From the cell containing the given text, extract its center point as [X, Y] coordinate. 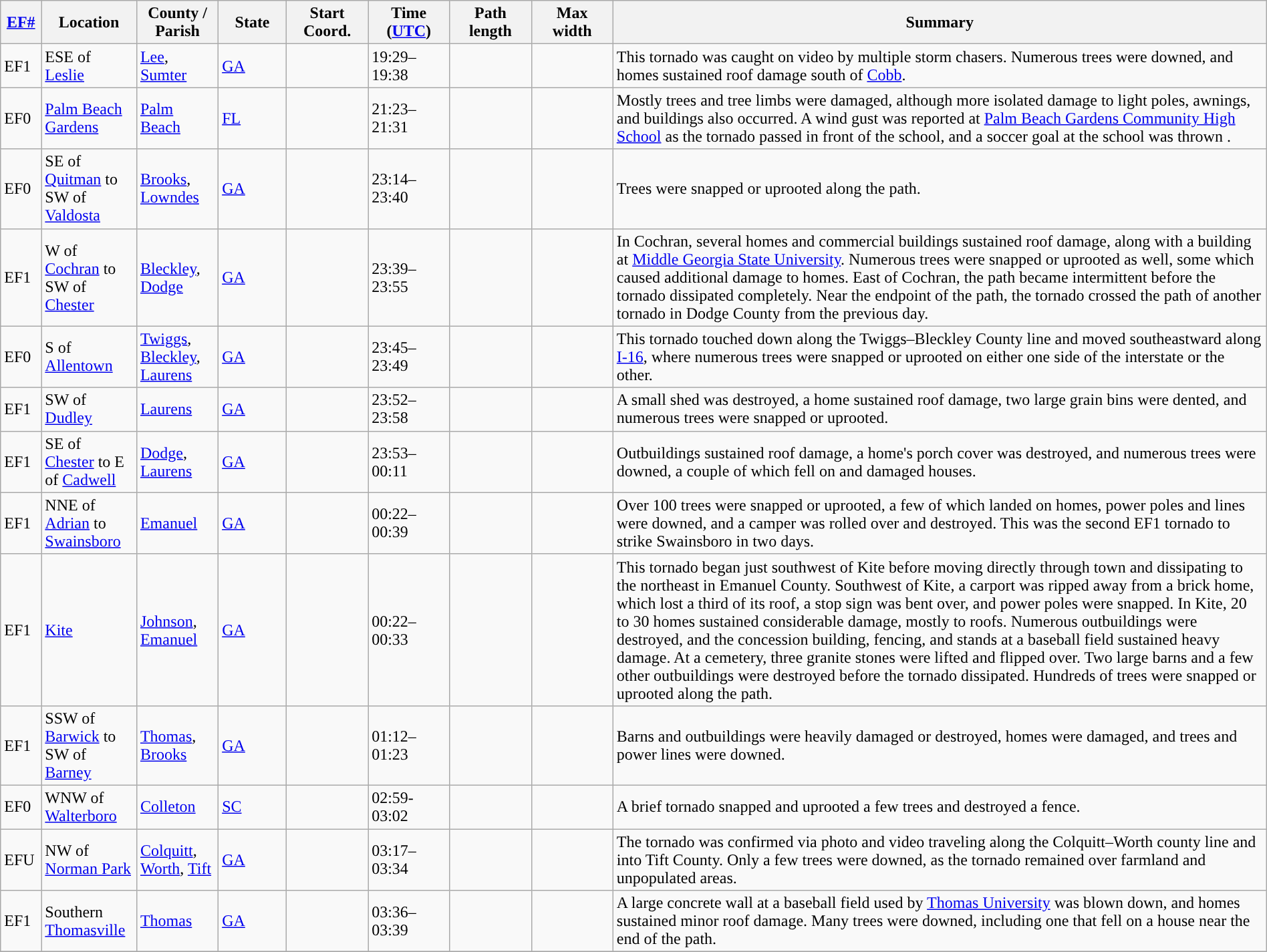
SE of Quitman to SW of Valdosta [90, 188]
Time (UTC) [409, 23]
23:45–23:49 [409, 357]
Outbuildings sustained roof damage, a home's porch cover was destroyed, and numerous trees were downed, a couple of which fell on and damaged houses. [940, 462]
EF# [21, 23]
Kite [90, 629]
County / Parish [177, 23]
Max width [572, 23]
Colleton [177, 807]
Barns and outbuildings were heavily damaged or destroyed, homes were damaged, and trees and power lines were downed. [940, 746]
S of Allentown [90, 357]
State [253, 23]
Thomas [177, 921]
23:39–23:55 [409, 277]
NW of Norman Park [90, 859]
Location [90, 23]
Emanuel [177, 523]
A small shed was destroyed, a home sustained roof damage, two large grain bins were dented, and numerous trees were snapped or uprooted. [940, 409]
Twiggs, Bleckley, Laurens [177, 357]
Lee, Sumter [177, 65]
Trees were snapped or uprooted along the path. [940, 188]
FL [253, 118]
Palm Beach Gardens [90, 118]
21:23–21:31 [409, 118]
Start Coord. [327, 23]
WNW of Walterboro [90, 807]
Summary [940, 23]
Laurens [177, 409]
03:17–03:34 [409, 859]
Palm Beach [177, 118]
SE of Chester to E of Cadwell [90, 462]
SW of Dudley [90, 409]
A brief tornado snapped and uprooted a few trees and destroyed a fence. [940, 807]
SSW of Barwick to SW of Barney [90, 746]
Johnson, Emanuel [177, 629]
00:22–00:39 [409, 523]
19:29–19:38 [409, 65]
00:22–00:33 [409, 629]
01:12–01:23 [409, 746]
SC [253, 807]
03:36–03:39 [409, 921]
W of Cochran to SW of Chester [90, 277]
Colquitt, Worth, Tift [177, 859]
Bleckley, Dodge [177, 277]
Brooks, Lowndes [177, 188]
This tornado was caught on video by multiple storm chasers. Numerous trees were downed, and homes sustained roof damage south of Cobb. [940, 65]
ESE of Leslie [90, 65]
Dodge, Laurens [177, 462]
Southern Thomasville [90, 921]
Path length [490, 23]
23:52–23:58 [409, 409]
NNE of Adrian to Swainsboro [90, 523]
Thomas, Brooks [177, 746]
23:53–00:11 [409, 462]
EFU [21, 859]
23:14–23:40 [409, 188]
02:59-03:02 [409, 807]
